Scan for the cell matching the given text and deliver its [x, y] coordinate at center. 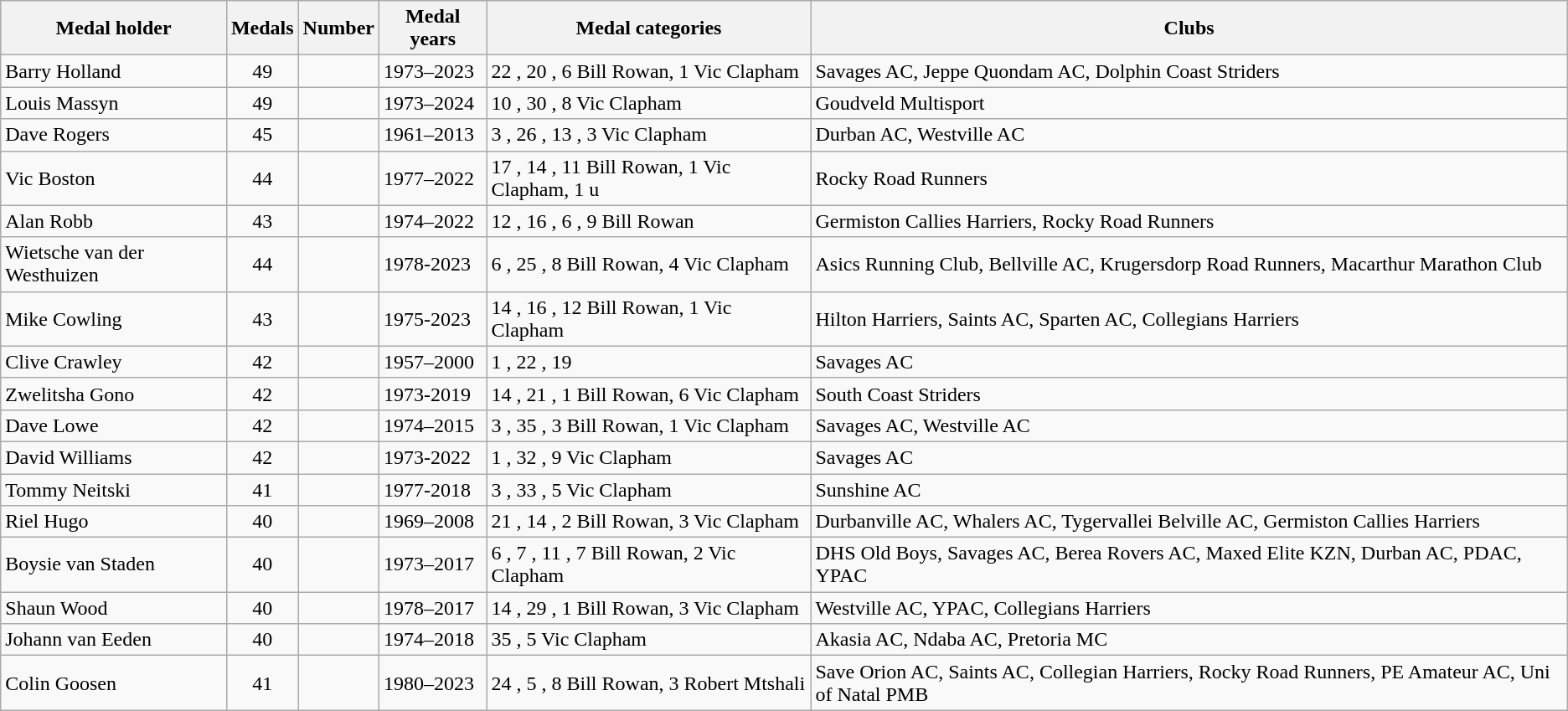
1977-2018 [432, 490]
Savages AC, Westville AC [1189, 425]
Rocky Road Runners [1189, 178]
1973–2023 [432, 71]
1969–2008 [432, 522]
Medal holder [114, 28]
35 , 5 Vic Clapham [648, 640]
Durban AC, Westville AC [1189, 135]
1 , 22 , 19 [648, 362]
17 , 14 , 11 Bill Rowan, 1 Vic Clapham, 1 u [648, 178]
Clubs [1189, 28]
Dave Rogers [114, 135]
David Williams [114, 457]
Vic Boston [114, 178]
3 , 26 , 13 , 3 Vic Clapham [648, 135]
Hilton Harriers, Saints AC, Sparten AC, Collegians Harriers [1189, 318]
1973–2024 [432, 103]
Medals [262, 28]
Westville AC, YPAC, Collegians Harriers [1189, 608]
Mike Cowling [114, 318]
Zwelitsha Gono [114, 394]
1978-2023 [432, 265]
Number [338, 28]
Boysie van Staden [114, 564]
Tommy Neitski [114, 490]
1975-2023 [432, 318]
Durbanville AC, Whalers AC, Tygervallei Belville AC, Germiston Callies Harriers [1189, 522]
6 , 25 , 8 Bill Rowan, 4 Vic Clapham [648, 265]
3 , 35 , 3 Bill Rowan, 1 Vic Clapham [648, 425]
1 , 32 , 9 Vic Clapham [648, 457]
1978–2017 [432, 608]
1973–2017 [432, 564]
Barry Holland [114, 71]
1974–2022 [432, 221]
14 , 16 , 12 Bill Rowan, 1 Vic Clapham [648, 318]
Louis Massyn [114, 103]
Sunshine AC [1189, 490]
Medal years [432, 28]
Shaun Wood [114, 608]
DHS Old Boys, Savages AC, Berea Rovers AC, Maxed Elite KZN, Durban AC, PDAC, YPAC [1189, 564]
14 , 21 , 1 Bill Rowan, 6 Vic Clapham [648, 394]
1974–2018 [432, 640]
14 , 29 , 1 Bill Rowan, 3 Vic Clapham [648, 608]
South Coast Striders [1189, 394]
12 , 16 , 6 , 9 Bill Rowan [648, 221]
1977–2022 [432, 178]
10 , 30 , 8 Vic Clapham [648, 103]
Riel Hugo [114, 522]
Johann van Eeden [114, 640]
1980–2023 [432, 683]
22 , 20 , 6 Bill Rowan, 1 Vic Clapham [648, 71]
1973-2019 [432, 394]
Wietsche van der Westhuizen [114, 265]
Medal categories [648, 28]
1961–2013 [432, 135]
1973-2022 [432, 457]
24 , 5 , 8 Bill Rowan, 3 Robert Mtshali [648, 683]
6 , 7 , 11 , 7 Bill Rowan, 2 Vic Clapham [648, 564]
Alan Robb [114, 221]
21 , 14 , 2 Bill Rowan, 3 Vic Clapham [648, 522]
Save Orion AC, Saints AC, Collegian Harriers, Rocky Road Runners, PE Amateur AC, Uni of Natal PMB [1189, 683]
Clive Crawley [114, 362]
Colin Goosen [114, 683]
Akasia AC, Ndaba AC, Pretoria MC [1189, 640]
Asics Running Club, Bellville AC, Krugersdorp Road Runners, Macarthur Marathon Club [1189, 265]
45 [262, 135]
Savages AC, Jeppe Quondam AC, Dolphin Coast Striders [1189, 71]
1974–2015 [432, 425]
Germiston Callies Harriers, Rocky Road Runners [1189, 221]
3 , 33 , 5 Vic Clapham [648, 490]
1957–2000 [432, 362]
Dave Lowe [114, 425]
Goudveld Multisport [1189, 103]
